Return the [x, y] coordinate for the center point of the cell that contains the specified text.  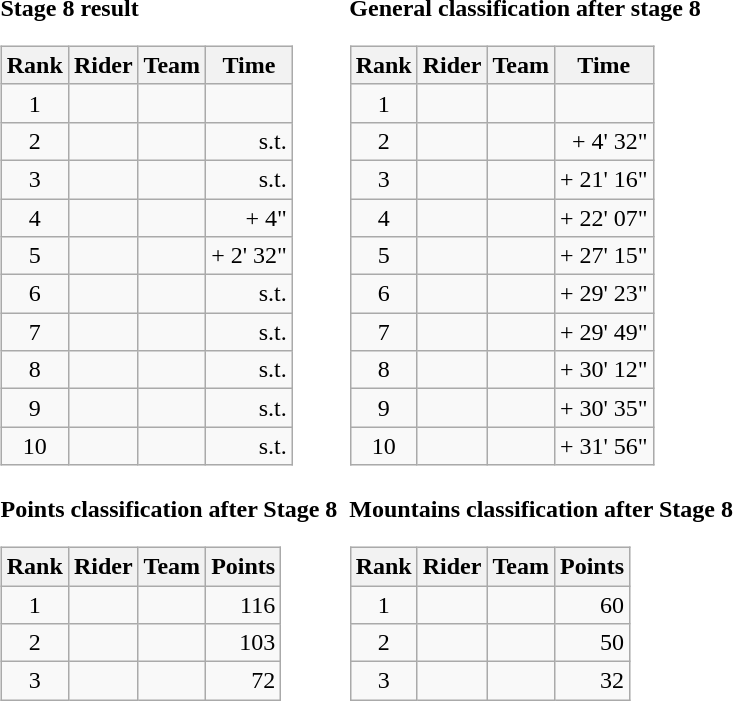
+ 30' 35" [604, 408]
+ 4" [250, 217]
+ 2' 32" [250, 256]
60 [592, 605]
32 [592, 681]
72 [244, 681]
116 [244, 605]
+ 30' 12" [604, 370]
+ 29' 49" [604, 332]
50 [592, 643]
+ 22' 07" [604, 217]
+ 27' 15" [604, 256]
+ 29' 23" [604, 294]
+ 31' 56" [604, 446]
+ 4' 32" [604, 141]
+ 21' 16" [604, 179]
103 [244, 643]
